Search for the cell housing the specified text and yield its (x, y) center coordinate. 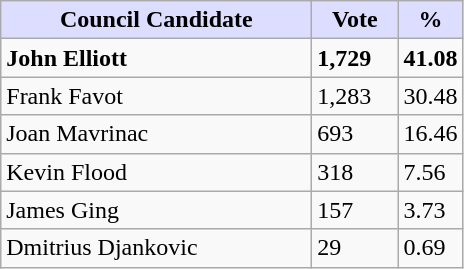
Council Candidate (156, 20)
16.46 (430, 134)
3.73 (430, 210)
0.69 (430, 248)
Vote (355, 20)
Frank Favot (156, 96)
James Ging (156, 210)
7.56 (430, 172)
Joan Mavrinac (156, 134)
1,283 (355, 96)
Dmitrius Djankovic (156, 248)
157 (355, 210)
John Elliott (156, 58)
Kevin Flood (156, 172)
30.48 (430, 96)
693 (355, 134)
318 (355, 172)
41.08 (430, 58)
1,729 (355, 58)
29 (355, 248)
% (430, 20)
